Capture the cell that displays the provided text and extract its [X, Y] central coordinate. 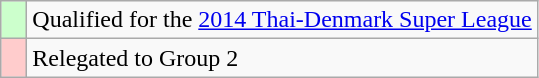
Qualified for the 2014 Thai-Denmark Super League [282, 20]
Relegated to Group 2 [282, 58]
